Identify which cell holds the provided text, then report its [X, Y] central coordinate. 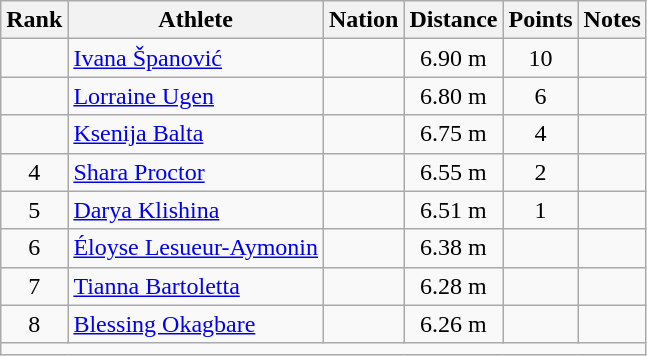
Distance [454, 20]
1 [540, 210]
Points [540, 20]
6.90 m [454, 58]
5 [34, 210]
6.55 m [454, 172]
6.75 m [454, 134]
Ksenija Balta [196, 134]
7 [34, 286]
Ivana Španović [196, 58]
6.38 m [454, 248]
6.80 m [454, 96]
2 [540, 172]
Tianna Bartoletta [196, 286]
Darya Klishina [196, 210]
6.51 m [454, 210]
Éloyse Lesueur-Aymonin [196, 248]
Lorraine Ugen [196, 96]
Notes [612, 20]
8 [34, 324]
Nation [364, 20]
Athlete [196, 20]
6.28 m [454, 286]
Rank [34, 20]
Blessing Okagbare [196, 324]
6.26 m [454, 324]
Shara Proctor [196, 172]
10 [540, 58]
